Provide the (x, y) coordinate of the cell's center where the given text is located.  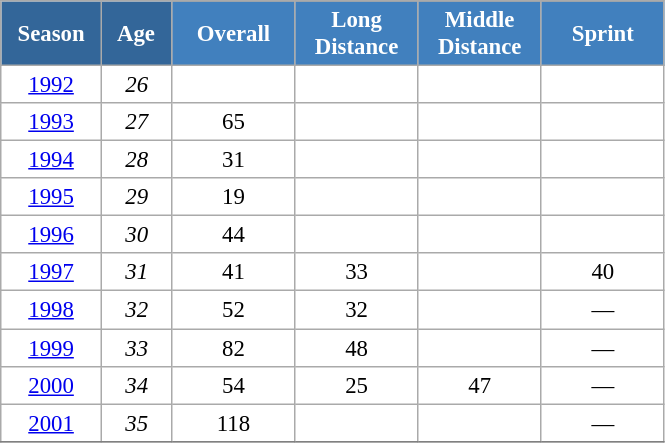
1998 (52, 310)
1992 (52, 85)
Sprint (602, 34)
26 (136, 85)
1994 (52, 160)
47 (480, 385)
82 (234, 348)
2001 (52, 423)
Season (52, 34)
44 (234, 235)
Overall (234, 34)
1997 (52, 273)
1999 (52, 348)
29 (136, 197)
65 (234, 122)
48 (356, 348)
1993 (52, 122)
Age (136, 34)
52 (234, 310)
54 (234, 385)
Middle Distance (480, 34)
19 (234, 197)
1996 (52, 235)
28 (136, 160)
Long Distance (356, 34)
2000 (52, 385)
34 (136, 385)
27 (136, 122)
41 (234, 273)
25 (356, 385)
40 (602, 273)
118 (234, 423)
35 (136, 423)
30 (136, 235)
1995 (52, 197)
